Scan for the cell matching the given text and deliver its (x, y) coordinate at center. 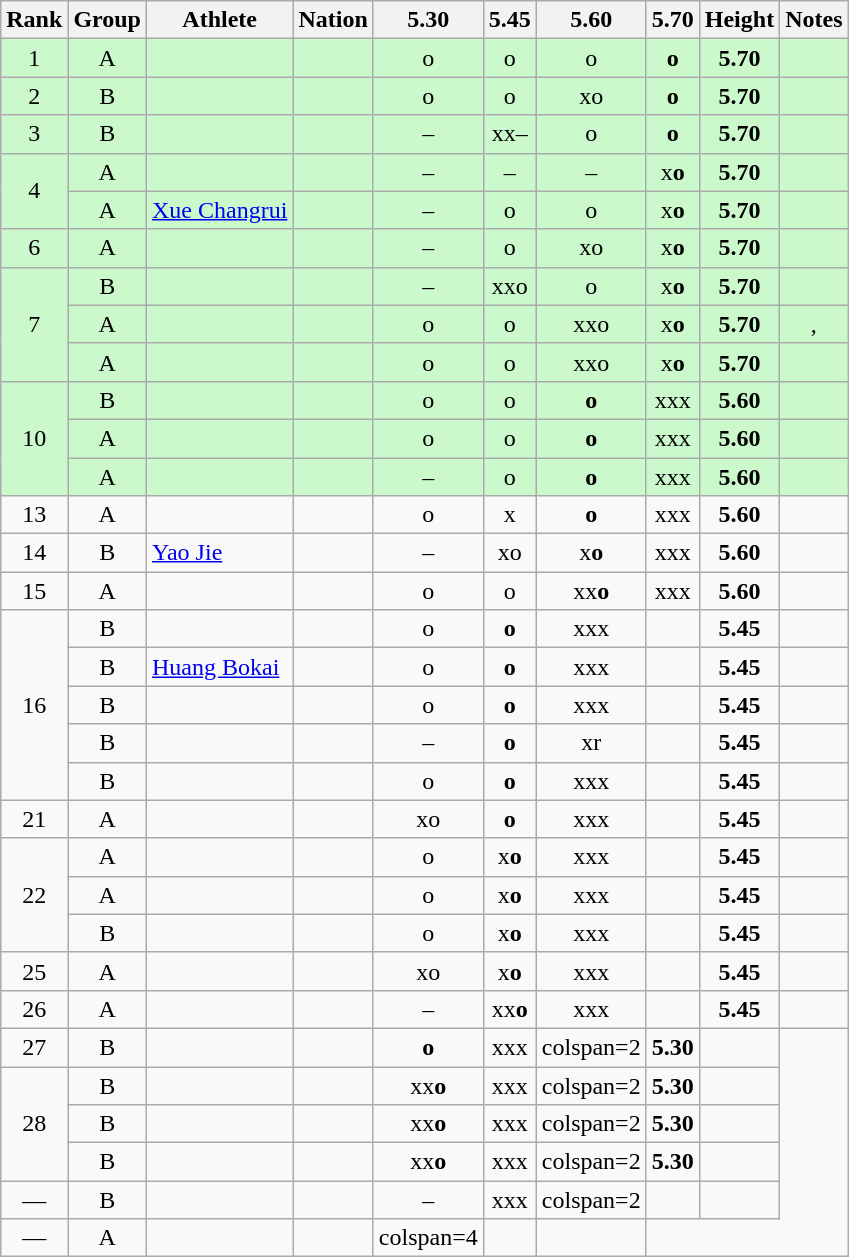
colspan=4 (428, 1238)
10 (34, 438)
2 (34, 96)
25 (34, 971)
26 (34, 1009)
Group (108, 20)
, (814, 324)
4 (34, 191)
22 (34, 895)
6 (34, 248)
1 (34, 58)
14 (34, 553)
7 (34, 324)
16 (34, 705)
13 (34, 515)
Huang Bokai (220, 667)
Athlete (220, 20)
x (510, 515)
3 (34, 134)
27 (34, 1047)
Height (739, 20)
Nation (333, 20)
21 (34, 819)
Yao Jie (220, 553)
28 (34, 1123)
xx– (510, 134)
Notes (814, 20)
15 (34, 591)
Rank (34, 20)
xr (591, 743)
Xue Changrui (220, 210)
